Provide the (x, y) coordinate of the cell's center where the given text is located.  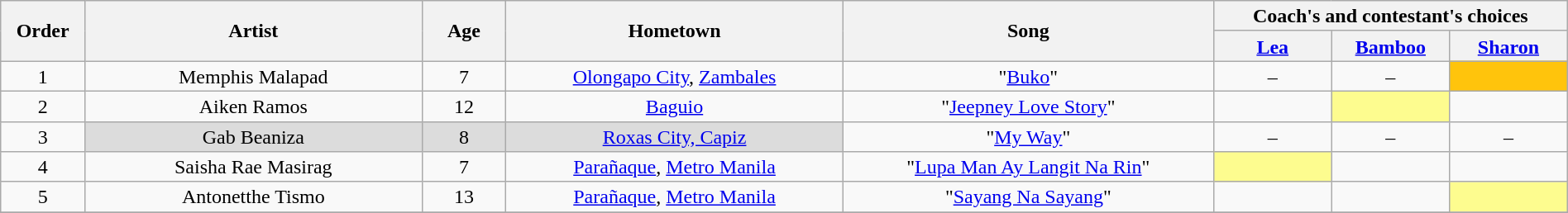
12 (464, 106)
"Jeepney Love Story" (1028, 106)
8 (464, 137)
Aiken Ramos (253, 106)
"Sayang Na Sayang" (1028, 196)
Age (464, 31)
"Buko" (1028, 76)
2 (43, 106)
Bamboo (1391, 46)
"Lupa Man Ay Langit Na Rin" (1028, 167)
4 (43, 167)
Memphis Malapad (253, 76)
Song (1028, 31)
Lea (1272, 46)
13 (464, 196)
Baguio (675, 106)
Sharon (1508, 46)
1 (43, 76)
Coach's and contestant's choices (1390, 17)
"My Way" (1028, 137)
Antonetthe Tismo (253, 196)
Saisha Rae Masirag (253, 167)
Gab Beaniza (253, 137)
Hometown (675, 31)
Order (43, 31)
Artist (253, 31)
Roxas City, Capiz (675, 137)
3 (43, 137)
Olongapo City, Zambales (675, 76)
5 (43, 196)
